Identify which cell holds the provided text, then report its [x, y] central coordinate. 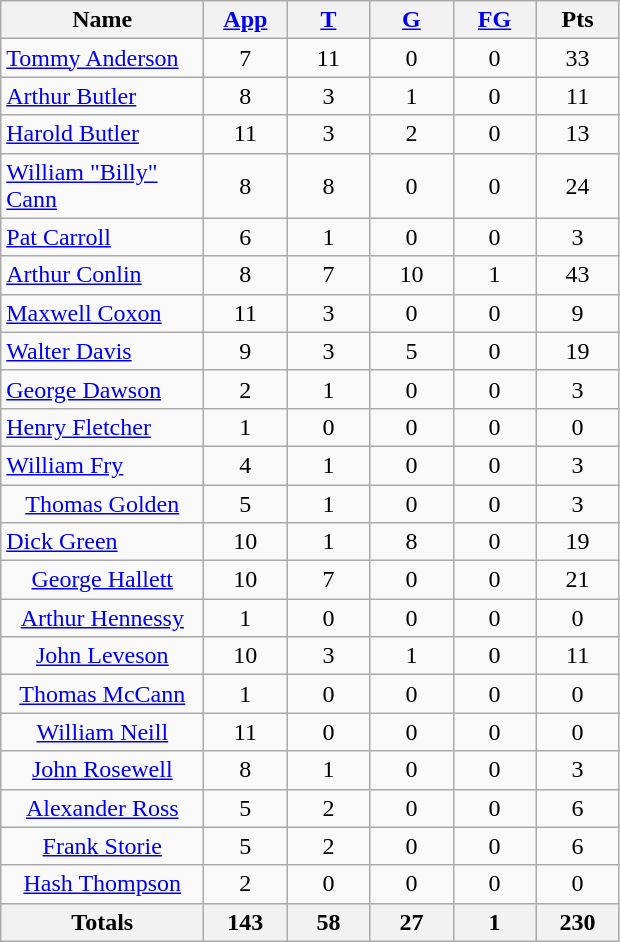
Thomas Golden [102, 503]
John Rosewell [102, 770]
Arthur Butler [102, 96]
21 [578, 580]
143 [246, 922]
13 [578, 134]
230 [578, 922]
4 [246, 465]
27 [412, 922]
Name [102, 20]
Walter Davis [102, 351]
Pat Carroll [102, 237]
App [246, 20]
58 [328, 922]
Totals [102, 922]
33 [578, 58]
Harold Butler [102, 134]
George Dawson [102, 389]
Tommy Anderson [102, 58]
FG [494, 20]
T [328, 20]
Maxwell Coxon [102, 313]
Thomas McCann [102, 694]
Pts [578, 20]
Frank Storie [102, 846]
John Leveson [102, 656]
G [412, 20]
Arthur Conlin [102, 275]
George Hallett [102, 580]
William Neill [102, 732]
43 [578, 275]
Hash Thompson [102, 884]
William Fry [102, 465]
24 [578, 186]
Arthur Hennessy [102, 618]
Henry Fletcher [102, 427]
William "Billy" Cann [102, 186]
Dick Green [102, 542]
Alexander Ross [102, 808]
